Search for the cell housing the specified text and yield its [x, y] center coordinate. 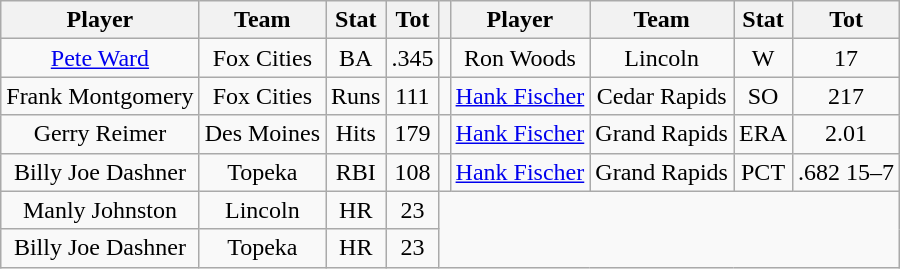
Ron Woods [520, 58]
111 [412, 96]
SO [764, 96]
108 [412, 172]
ERA [764, 134]
Pete Ward [100, 58]
Runs [356, 96]
Frank Montgomery [100, 96]
217 [846, 96]
Manly Johnston [100, 210]
179 [412, 134]
.345 [412, 58]
BA [356, 58]
Cedar Rapids [662, 96]
Hits [356, 134]
W [764, 58]
17 [846, 58]
RBI [356, 172]
.682 15–7 [846, 172]
Des Moines [262, 134]
PCT [764, 172]
2.01 [846, 134]
Gerry Reimer [100, 134]
